For the text-containing cell, return its midpoint in (X, Y) coordinate format. 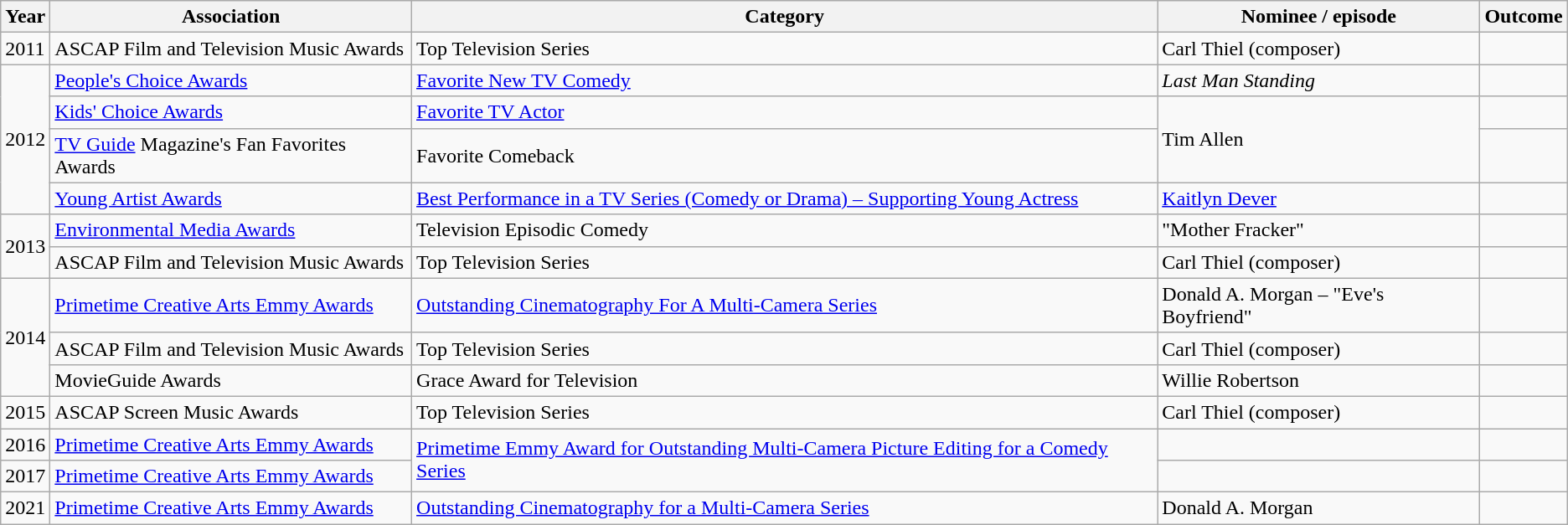
TV Guide Magazine's Fan Favorites Awards (231, 156)
Favorite New TV Comedy (785, 80)
Tim Allen (1318, 139)
"Mother Fracker" (1318, 230)
2014 (25, 337)
Favorite Comeback (785, 156)
Last Man Standing (1318, 80)
2021 (25, 508)
ASCAP Screen Music Awards (231, 412)
Donald A. Morgan – "Eve's Boyfriend" (1318, 305)
Outstanding Cinematography For A Multi-Camera Series (785, 305)
Outcome (1524, 17)
Year (25, 17)
Television Episodic Comedy (785, 230)
2017 (25, 476)
People's Choice Awards (231, 80)
Association (231, 17)
Environmental Media Awards (231, 230)
Best Performance in a TV Series (Comedy or Drama) – Supporting Young Actress (785, 198)
Favorite TV Actor (785, 112)
2011 (25, 49)
2013 (25, 246)
Donald A. Morgan (1318, 508)
MovieGuide Awards (231, 380)
2016 (25, 445)
Primetime Emmy Award for Outstanding Multi-Camera Picture Editing for a Comedy Series (785, 461)
Willie Robertson (1318, 380)
2015 (25, 412)
2012 (25, 139)
Kaitlyn Dever (1318, 198)
Nominee / episode (1318, 17)
Category (785, 17)
Kids' Choice Awards (231, 112)
Outstanding Cinematography for a Multi-Camera Series (785, 508)
Young Artist Awards (231, 198)
Grace Award for Television (785, 380)
